Pinpoint the cell where the given text exists, returning its [x, y] midpoint coordinate. 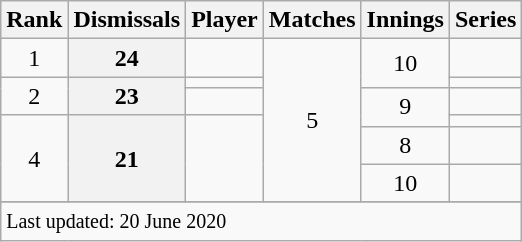
Last updated: 20 June 2020 [262, 221]
4 [34, 158]
5 [312, 120]
Series [485, 20]
8 [405, 145]
24 [127, 58]
21 [127, 158]
9 [405, 107]
1 [34, 58]
Matches [312, 20]
Innings [405, 20]
Dismissals [127, 20]
Rank [34, 20]
2 [34, 96]
23 [127, 96]
Player [225, 20]
